Output the [X, Y] coordinate of the center of the cell containing the given text.  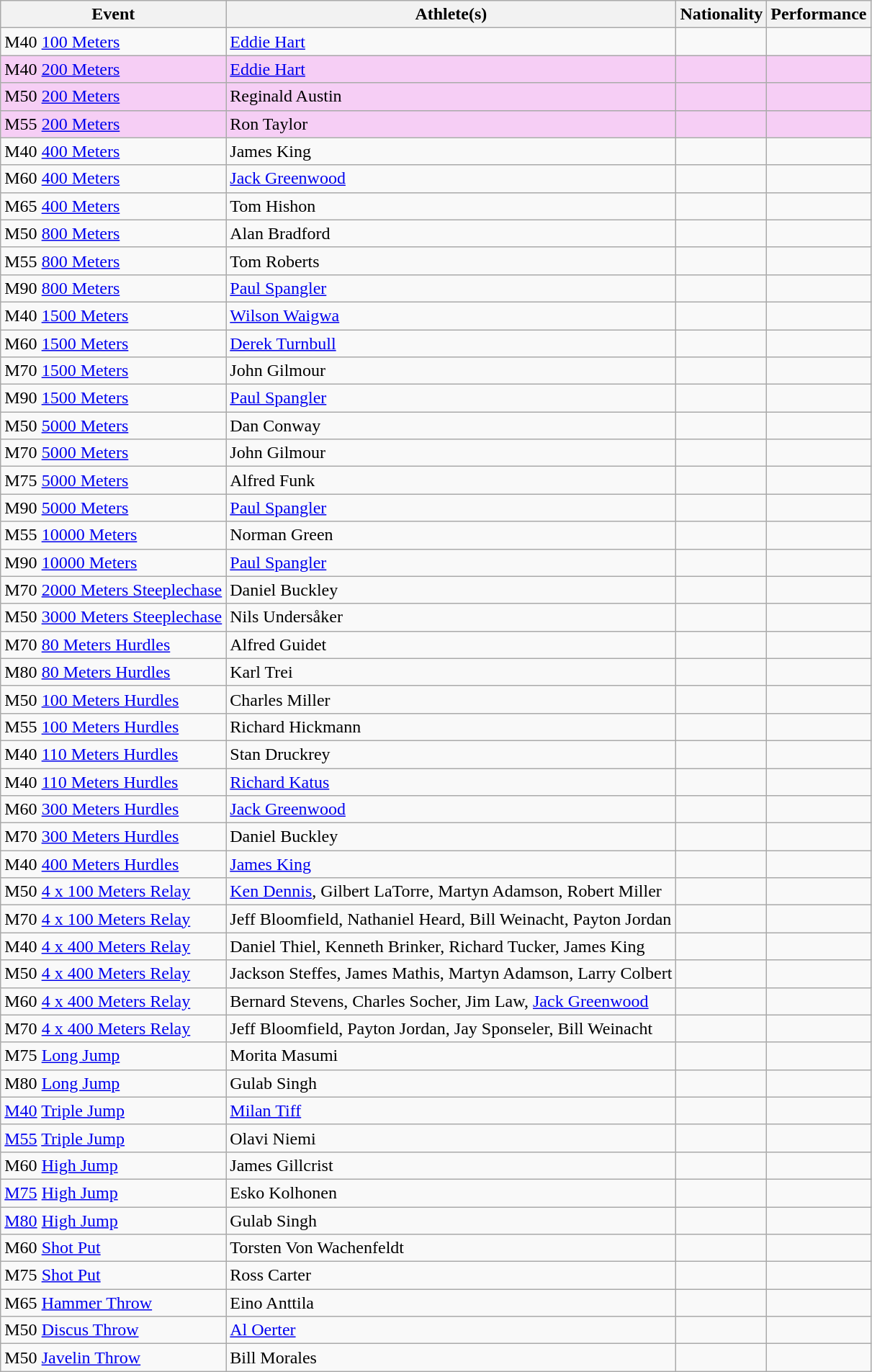
M60 Shot Put [114, 1248]
Derek Turnbull [451, 344]
Morita Masumi [451, 1056]
M55 Triple Jump [114, 1138]
M60 1500 Meters [114, 344]
M70 2000 Meters Steeplechase [114, 590]
M80 Long Jump [114, 1083]
Charles Miller [451, 699]
M55 10000 Meters [114, 535]
Wilson Waigwa [451, 315]
Al Oerter [451, 1330]
M70 4 x 100 Meters Relay [114, 919]
Ron Taylor [451, 124]
James Gillcrist [451, 1165]
M50 800 Meters [114, 233]
M40 400 Meters Hurdles [114, 864]
M40 Triple Jump [114, 1111]
M55 200 Meters [114, 124]
Tom Hishon [451, 206]
Richard Hickmann [451, 727]
M55 100 Meters Hurdles [114, 727]
M70 1500 Meters [114, 371]
Karl Trei [451, 672]
M50 100 Meters Hurdles [114, 699]
M55 800 Meters [114, 261]
M60 4 x 400 Meters Relay [114, 1001]
Bernard Stevens, Charles Socher, Jim Law, Jack Greenwood [451, 1001]
M50 Javelin Throw [114, 1358]
M40 200 Meters [114, 69]
Dan Conway [451, 426]
Daniel Thiel, Kenneth Brinker, Richard Tucker, James King [451, 946]
Esko Kolhonen [451, 1193]
Alfred Funk [451, 480]
Eino Anttila [451, 1303]
Alan Bradford [451, 233]
M70 4 x 400 Meters Relay [114, 1028]
M50 200 Meters [114, 97]
Nationality [722, 14]
Richard Katus [451, 781]
M40 4 x 400 Meters Relay [114, 946]
Reginald Austin [451, 97]
M60 High Jump [114, 1165]
M70 80 Meters Hurdles [114, 645]
Norman Green [451, 535]
Nils Undersåker [451, 617]
Performance [819, 14]
M75 5000 Meters [114, 480]
Torsten Von Wachenfeldt [451, 1248]
M65 Hammer Throw [114, 1303]
Tom Roberts [451, 261]
M75 Long Jump [114, 1056]
M50 4 x 100 Meters Relay [114, 892]
M90 1500 Meters [114, 398]
M50 4 x 400 Meters Relay [114, 974]
M60 400 Meters [114, 179]
M40 1500 Meters [114, 315]
M50 5000 Meters [114, 426]
Event [114, 14]
Milan Tiff [451, 1111]
M50 3000 Meters Steeplechase [114, 617]
M90 800 Meters [114, 288]
M90 5000 Meters [114, 508]
Ross Carter [451, 1275]
Jackson Steffes, James Mathis, Martyn Adamson, Larry Colbert [451, 974]
Olavi Niemi [451, 1138]
M75 High Jump [114, 1193]
M90 10000 Meters [114, 562]
M65 400 Meters [114, 206]
M40 400 Meters [114, 151]
Ken Dennis, Gilbert LaTorre, Martyn Adamson, Robert Miller [451, 892]
Alfred Guidet [451, 645]
M70 300 Meters Hurdles [114, 837]
M40 100 Meters [114, 42]
M80 80 Meters Hurdles [114, 672]
M80 High Jump [114, 1221]
M75 Shot Put [114, 1275]
M50 Discus Throw [114, 1330]
M70 5000 Meters [114, 453]
Jeff Bloomfield, Payton Jordan, Jay Sponseler, Bill Weinacht [451, 1028]
Stan Druckrey [451, 754]
Bill Morales [451, 1358]
Athlete(s) [451, 14]
Jeff Bloomfield, Nathaniel Heard, Bill Weinacht, Payton Jordan [451, 919]
M60 300 Meters Hurdles [114, 810]
